Scan for the cell matching the given text and deliver its [X, Y] coordinate at center. 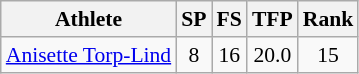
TFP [272, 19]
16 [230, 55]
Anisette Torp-Lind [88, 55]
15 [328, 55]
FS [230, 19]
Athlete [88, 19]
20.0 [272, 55]
Rank [328, 19]
8 [194, 55]
SP [194, 19]
